From the cell containing the given text, extract its center point as [X, Y] coordinate. 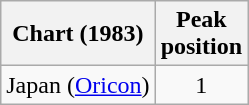
Peakposition [201, 34]
1 [201, 85]
Chart (1983) [78, 34]
Japan (Oricon) [78, 85]
